Extract the [X, Y] coordinate from the center of the cell holding the provided text.  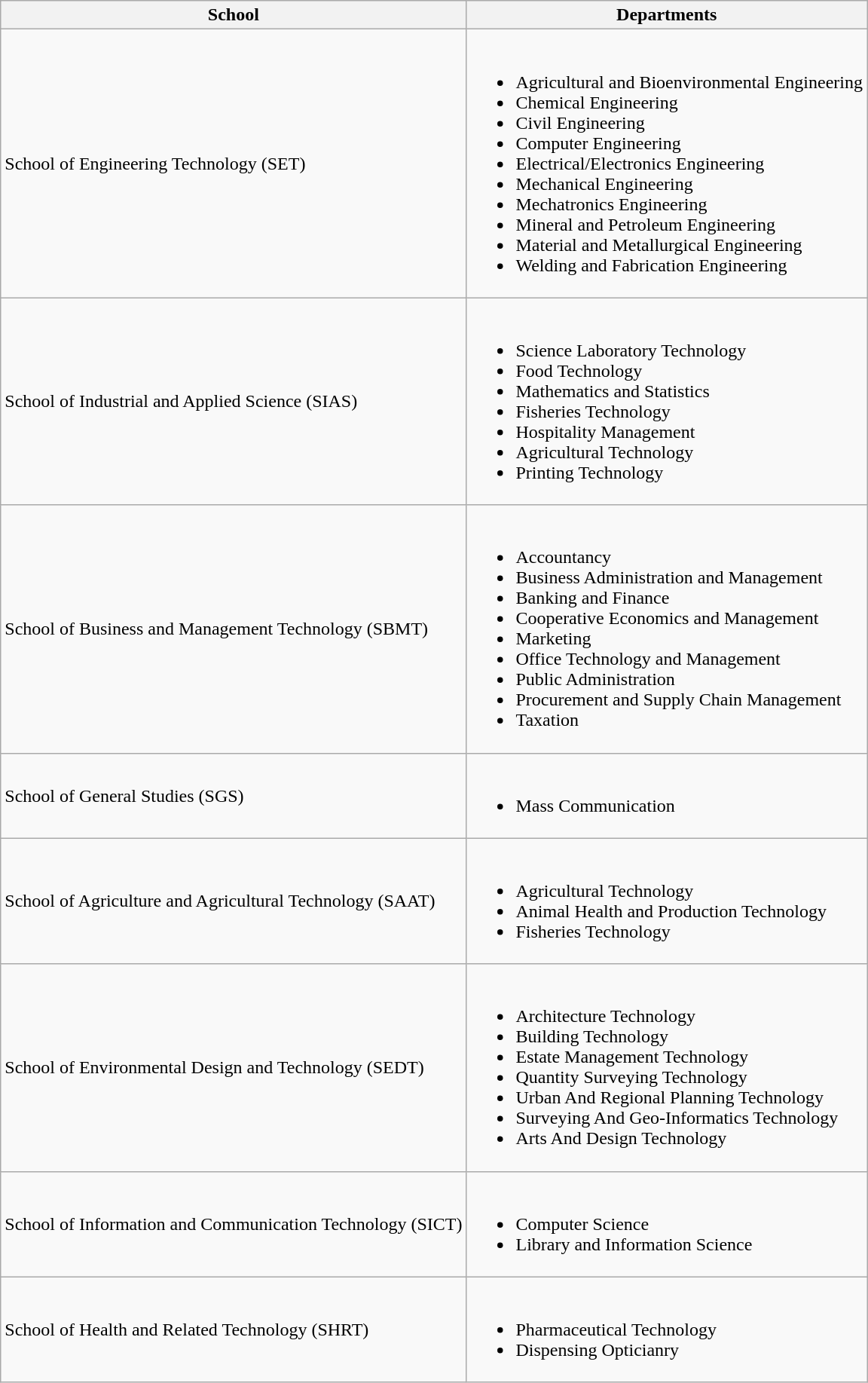
School of General Studies (SGS) [234, 796]
School of Agriculture and Agricultural Technology (SAAT) [234, 901]
Computer ScienceLibrary and Information Science [667, 1224]
Mass Communication [667, 796]
School of Business and Management Technology (SBMT) [234, 629]
Departments [667, 15]
School of Industrial and Applied Science (SIAS) [234, 401]
School of Information and Communication Technology (SICT) [234, 1224]
Agricultural TechnologyAnimal Health and Production TechnologyFisheries Technology [667, 901]
School of Engineering Technology (SET) [234, 164]
School [234, 15]
Pharmaceutical TechnologyDispensing Opticianry [667, 1329]
School of Environmental Design and Technology (SEDT) [234, 1067]
School of Health and Related Technology (SHRT) [234, 1329]
